From the cell containing the given text, extract its center point as (x, y) coordinate. 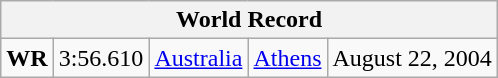
World Record (250, 20)
Athens (288, 58)
WR (27, 58)
Australia (198, 58)
August 22, 2004 (412, 58)
3:56.610 (101, 58)
